Output the [x, y] coordinate of the center of the cell containing the given text.  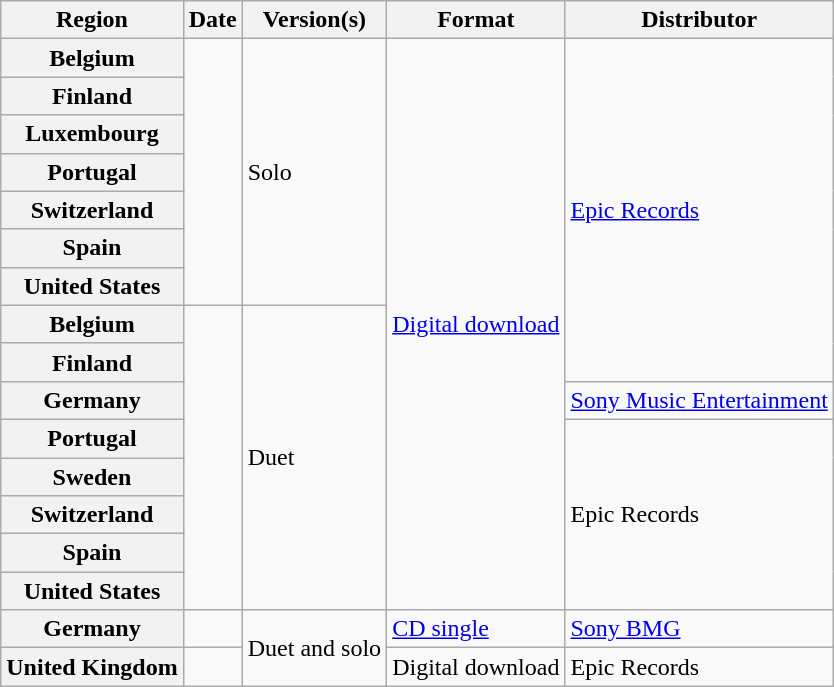
Luxembourg [92, 134]
Duet and solo [314, 648]
Region [92, 20]
Format [476, 20]
Distributor [699, 20]
Version(s) [314, 20]
Sweden [92, 477]
Date [212, 20]
Sony BMG [699, 629]
CD single [476, 629]
United Kingdom [92, 667]
Solo [314, 172]
Sony Music Entertainment [699, 400]
Duet [314, 457]
